Output the (X, Y) coordinate of the center of the cell containing the given text.  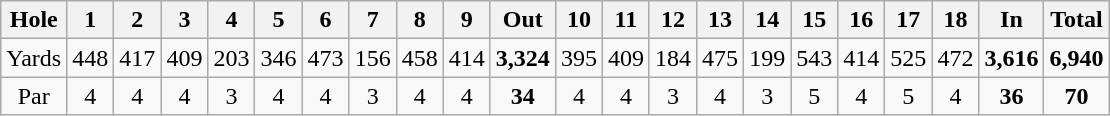
Yards (34, 58)
184 (672, 58)
16 (862, 20)
15 (814, 20)
10 (578, 20)
Out (522, 20)
Hole (34, 20)
346 (278, 58)
458 (420, 58)
13 (720, 20)
3,324 (522, 58)
9 (466, 20)
448 (90, 58)
12 (672, 20)
70 (1076, 96)
Total (1076, 20)
6,940 (1076, 58)
417 (138, 58)
11 (626, 20)
14 (768, 20)
203 (232, 58)
6 (326, 20)
156 (372, 58)
525 (908, 58)
In (1012, 20)
472 (956, 58)
3,616 (1012, 58)
473 (326, 58)
475 (720, 58)
18 (956, 20)
199 (768, 58)
1 (90, 20)
34 (522, 96)
36 (1012, 96)
Par (34, 96)
8 (420, 20)
2 (138, 20)
17 (908, 20)
543 (814, 58)
7 (372, 20)
395 (578, 58)
